Pinpoint the cell where the given text exists, returning its [x, y] midpoint coordinate. 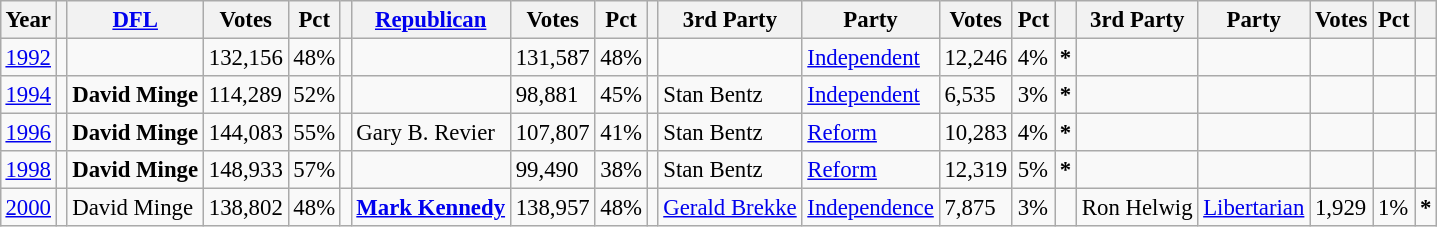
144,083 [246, 133]
Republican [430, 20]
138,957 [552, 208]
52% [314, 95]
6,535 [976, 95]
99,490 [552, 170]
1996 [28, 133]
Gerald Brekke [730, 208]
148,933 [246, 170]
1998 [28, 170]
Mark Kennedy [430, 208]
1% [1394, 208]
1992 [28, 57]
114,289 [246, 95]
10,283 [976, 133]
107,807 [552, 133]
57% [314, 170]
5% [1033, 170]
Ron Helwig [1138, 208]
138,802 [246, 208]
Libertarian [1254, 208]
7,875 [976, 208]
DFL [136, 20]
Gary B. Revier [430, 133]
Year [28, 20]
41% [621, 133]
Independence [870, 208]
131,587 [552, 57]
1,929 [1342, 208]
2000 [28, 208]
132,156 [246, 57]
1994 [28, 95]
38% [621, 170]
12,319 [976, 170]
12,246 [976, 57]
45% [621, 95]
98,881 [552, 95]
55% [314, 133]
